Output the (x, y) coordinate of the center of the cell containing the given text.  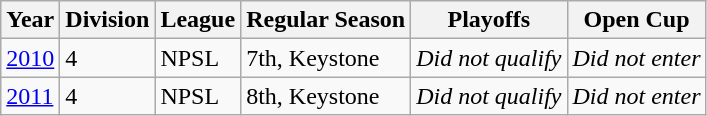
League (198, 20)
2011 (30, 96)
8th, Keystone (326, 96)
7th, Keystone (326, 58)
Division (108, 20)
2010 (30, 58)
Regular Season (326, 20)
Year (30, 20)
Open Cup (636, 20)
Playoffs (489, 20)
